Extract the (X, Y) coordinate from the center of the cell holding the provided text.  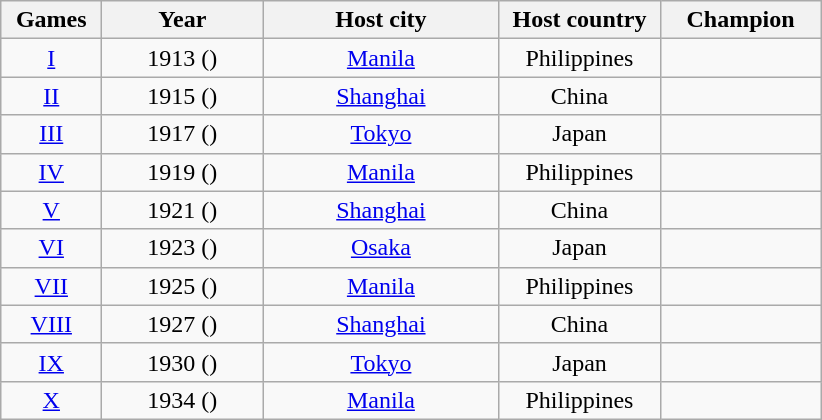
I (52, 58)
1925 () (182, 286)
VI (52, 248)
1923 () (182, 248)
IX (52, 362)
Year (182, 20)
Osaka (381, 248)
1915 () (182, 96)
Champion (740, 20)
1927 () (182, 324)
II (52, 96)
Host country (580, 20)
1913 () (182, 58)
III (52, 134)
1917 () (182, 134)
1934 () (182, 400)
1930 () (182, 362)
VII (52, 286)
V (52, 210)
1919 () (182, 172)
X (52, 400)
1921 () (182, 210)
Host city (381, 20)
VIII (52, 324)
IV (52, 172)
Games (52, 20)
